Return (x, y) of the center of cell containing provided text 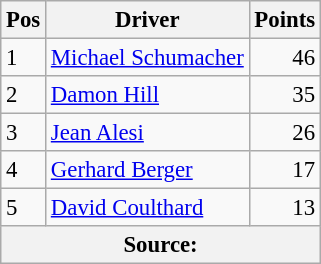
Jean Alesi (148, 133)
1 (24, 58)
4 (24, 170)
46 (284, 58)
5 (24, 208)
Gerhard Berger (148, 170)
Points (284, 20)
Pos (24, 20)
13 (284, 208)
3 (24, 133)
26 (284, 133)
2 (24, 95)
Michael Schumacher (148, 58)
David Coulthard (148, 208)
Driver (148, 20)
Source: (161, 245)
17 (284, 170)
35 (284, 95)
Damon Hill (148, 95)
